Scan for the cell matching the given text and deliver its [x, y] coordinate at center. 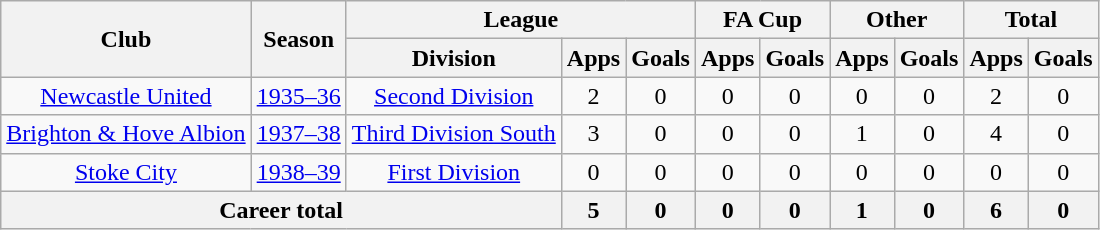
1937–38 [298, 134]
Club [126, 39]
FA Cup [762, 20]
6 [996, 210]
Career total [282, 210]
Third Division South [454, 134]
Second Division [454, 96]
Newcastle United [126, 96]
4 [996, 134]
Season [298, 39]
Division [454, 58]
Other [897, 20]
3 [593, 134]
Stoke City [126, 172]
1938–39 [298, 172]
Total [1031, 20]
5 [593, 210]
First Division [454, 172]
1935–36 [298, 96]
Brighton & Hove Albion [126, 134]
League [520, 20]
